Return the (X, Y) coordinate for the center point of the cell that contains the specified text.  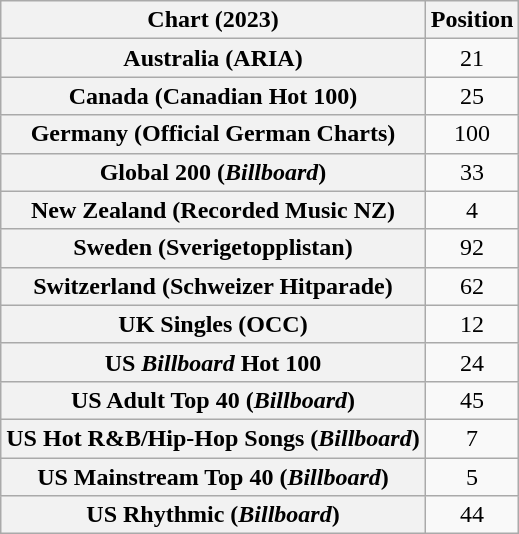
4 (472, 210)
US Rhythmic (Billboard) (213, 515)
21 (472, 58)
Chart (2023) (213, 20)
New Zealand (Recorded Music NZ) (213, 210)
Germany (Official German Charts) (213, 134)
Global 200 (Billboard) (213, 172)
12 (472, 324)
US Mainstream Top 40 (Billboard) (213, 477)
45 (472, 400)
25 (472, 96)
US Hot R&B/Hip-Hop Songs (Billboard) (213, 438)
24 (472, 362)
Switzerland (Schweizer Hitparade) (213, 286)
UK Singles (OCC) (213, 324)
7 (472, 438)
33 (472, 172)
44 (472, 515)
US Adult Top 40 (Billboard) (213, 400)
Sweden (Sverigetopplistan) (213, 248)
100 (472, 134)
5 (472, 477)
Canada (Canadian Hot 100) (213, 96)
62 (472, 286)
Position (472, 20)
Australia (ARIA) (213, 58)
US Billboard Hot 100 (213, 362)
92 (472, 248)
